Return (x, y) of the center of cell containing provided text 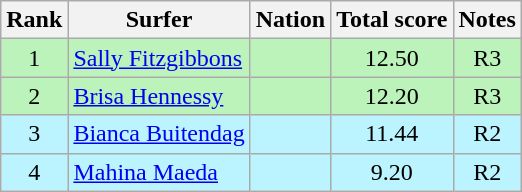
2 (34, 96)
12.20 (392, 96)
Mahina Maeda (159, 172)
9.20 (392, 172)
Surfer (159, 20)
Rank (34, 20)
4 (34, 172)
Brisa Hennessy (159, 96)
3 (34, 134)
Total score (392, 20)
12.50 (392, 58)
11.44 (392, 134)
1 (34, 58)
Bianca Buitendag (159, 134)
Sally Fitzgibbons (159, 58)
Nation (290, 20)
Notes (487, 20)
